From the cell containing the given text, extract its center point as (x, y) coordinate. 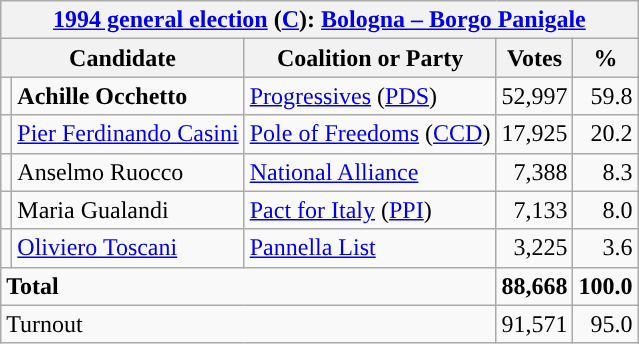
Progressives (PDS) (370, 96)
3,225 (534, 248)
20.2 (606, 134)
Maria Gualandi (128, 210)
95.0 (606, 324)
Pier Ferdinando Casini (128, 134)
Votes (534, 58)
Candidate (122, 58)
88,668 (534, 286)
Pole of Freedoms (CCD) (370, 134)
3.6 (606, 248)
Achille Occhetto (128, 96)
Anselmo Ruocco (128, 172)
7,388 (534, 172)
17,925 (534, 134)
% (606, 58)
Turnout (248, 324)
91,571 (534, 324)
100.0 (606, 286)
Pact for Italy (PPI) (370, 210)
Pannella List (370, 248)
52,997 (534, 96)
Total (248, 286)
59.8 (606, 96)
1994 general election (C): Bologna – Borgo Panigale (320, 20)
7,133 (534, 210)
National Alliance (370, 172)
Coalition or Party (370, 58)
Oliviero Toscani (128, 248)
8.3 (606, 172)
8.0 (606, 210)
